Return [X, Y] of the center of cell containing provided text 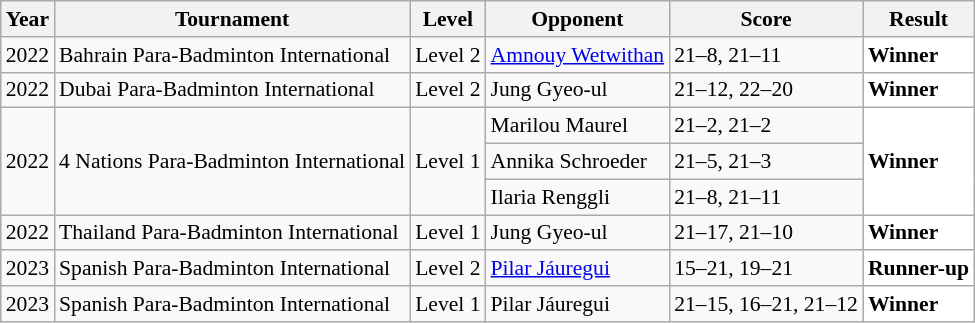
21–5, 21–3 [766, 162]
Runner-up [918, 269]
Tournament [232, 19]
21–15, 16–21, 21–12 [766, 304]
Score [766, 19]
Opponent [578, 19]
15–21, 19–21 [766, 269]
Level [448, 19]
Bahrain Para-Badminton International [232, 55]
Amnouy Wetwithan [578, 55]
21–17, 21–10 [766, 233]
Annika Schroeder [578, 162]
Result [918, 19]
Marilou Maurel [578, 126]
21–12, 22–20 [766, 90]
4 Nations Para-Badminton International [232, 162]
21–2, 21–2 [766, 126]
Dubai Para-Badminton International [232, 90]
Ilaria Renggli [578, 197]
Thailand Para-Badminton International [232, 233]
Year [28, 19]
